Pinpoint the cell where the given text exists, returning its [x, y] midpoint coordinate. 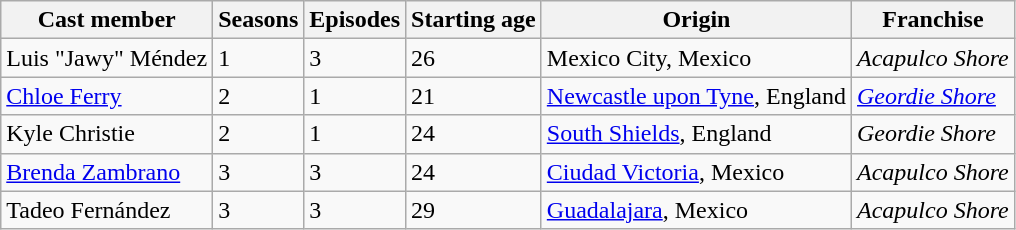
21 [474, 96]
Newcastle upon Tyne, England [696, 96]
Chloe Ferry [107, 96]
Origin [696, 20]
Kyle Christie [107, 134]
Ciudad Victoria, Mexico [696, 172]
Luis "Jawy" Méndez [107, 58]
Brenda Zambrano [107, 172]
Starting age [474, 20]
Guadalajara, Mexico [696, 210]
Cast member [107, 20]
29 [474, 210]
Tadeo Fernández [107, 210]
Franchise [934, 20]
Seasons [258, 20]
Episodes [355, 20]
South Shields, England [696, 134]
26 [474, 58]
Mexico City, Mexico [696, 58]
